Search for the cell housing the specified text and yield its (X, Y) center coordinate. 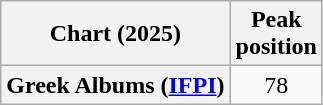
Greek Albums (IFPI) (116, 85)
78 (276, 85)
Peakposition (276, 34)
Chart (2025) (116, 34)
